Search for the cell housing the specified text and yield its (x, y) center coordinate. 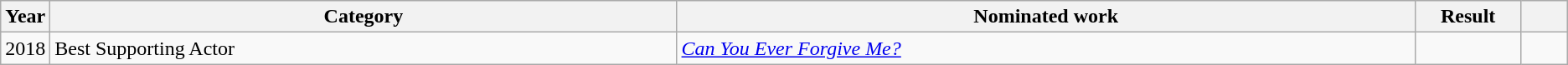
Result (1467, 17)
Best Supporting Actor (364, 48)
Category (364, 17)
Can You Ever Forgive Me? (1045, 48)
Year (25, 17)
2018 (25, 48)
Nominated work (1045, 17)
